Detect which cell encompasses the target text, then output its [x, y] center coordinate. 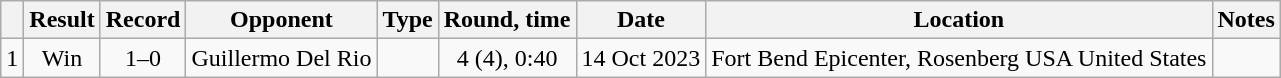
Location [959, 20]
Win [62, 58]
Result [62, 20]
Type [408, 20]
Guillermo Del Rio [282, 58]
Fort Bend Epicenter, Rosenberg USA United States [959, 58]
1–0 [143, 58]
Opponent [282, 20]
14 Oct 2023 [641, 58]
Date [641, 20]
Notes [1246, 20]
Round, time [507, 20]
Record [143, 20]
1 [12, 58]
4 (4), 0:40 [507, 58]
